From the cell containing the given text, extract its center point as (X, Y) coordinate. 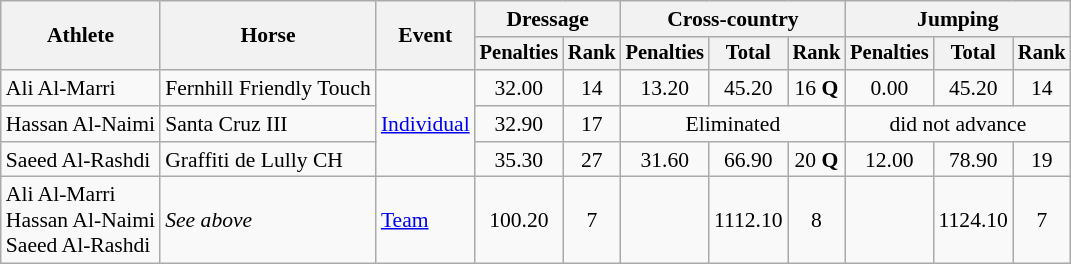
20 Q (817, 160)
Eliminated (734, 124)
12.00 (889, 160)
Fernhill Friendly Touch (268, 88)
8 (817, 220)
Ali Al-Marri (80, 88)
See above (268, 220)
13.20 (665, 88)
35.30 (519, 160)
19 (1042, 160)
31.60 (665, 160)
27 (592, 160)
100.20 (519, 220)
Hassan Al-Naimi (80, 124)
Cross-country (734, 19)
Jumping (958, 19)
66.90 (748, 160)
Event (426, 36)
1112.10 (748, 220)
Team (426, 220)
Horse (268, 36)
did not advance (958, 124)
32.00 (519, 88)
17 (592, 124)
78.90 (973, 160)
16 Q (817, 88)
Santa Cruz III (268, 124)
Ali Al-MarriHassan Al-NaimiSaeed Al-Rashdi (80, 220)
1124.10 (973, 220)
Dressage (548, 19)
Athlete (80, 36)
Individual (426, 124)
Graffiti de Lully CH (268, 160)
0.00 (889, 88)
Saeed Al-Rashdi (80, 160)
32.90 (519, 124)
